Capture the cell that displays the provided text and extract its (x, y) central coordinate. 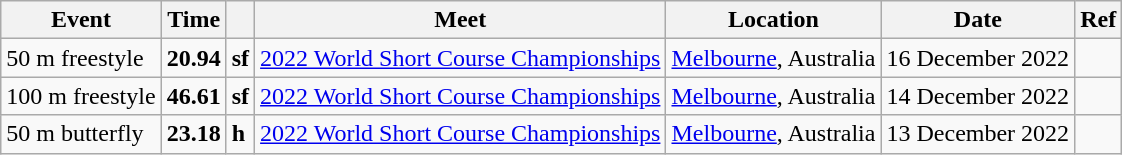
46.61 (194, 96)
20.94 (194, 58)
Ref (1098, 20)
13 December 2022 (978, 134)
23.18 (194, 134)
Date (978, 20)
14 December 2022 (978, 96)
Event (81, 20)
16 December 2022 (978, 58)
50 m butterfly (81, 134)
50 m freestyle (81, 58)
h (240, 134)
Location (774, 20)
Time (194, 20)
100 m freestyle (81, 96)
Meet (460, 20)
